Return the [x, y] coordinate for the center point of the cell that contains the specified text.  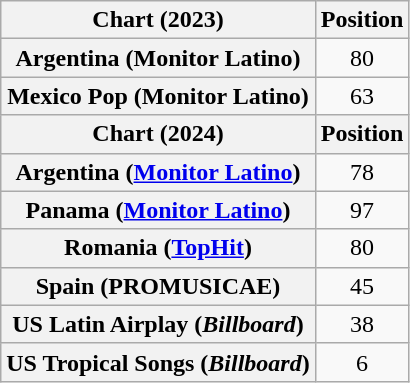
US Latin Airplay (Billboard) [158, 324]
6 [362, 362]
78 [362, 172]
US Tropical Songs (Billboard) [158, 362]
Chart (2024) [158, 134]
97 [362, 210]
Spain (PROMUSICAE) [158, 286]
Romania (TopHit) [158, 248]
Chart (2023) [158, 20]
38 [362, 324]
63 [362, 96]
Panama (Monitor Latino) [158, 210]
45 [362, 286]
Mexico Pop (Monitor Latino) [158, 96]
